Locate the cell with the specified text and output its (x, y) center coordinate. 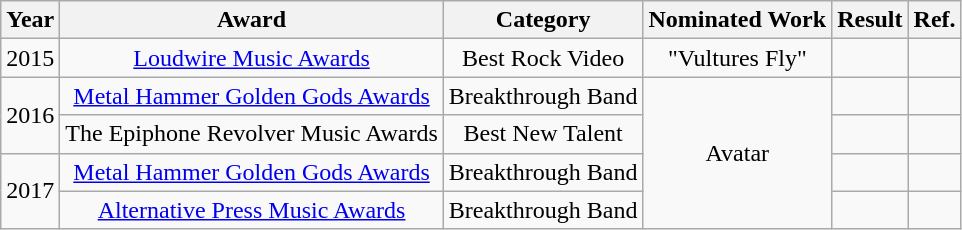
Alternative Press Music Awards (252, 210)
Loudwire Music Awards (252, 58)
Category (543, 20)
Year (30, 20)
2017 (30, 191)
Ref. (934, 20)
Avatar (738, 153)
2016 (30, 115)
Nominated Work (738, 20)
The Epiphone Revolver Music Awards (252, 134)
Award (252, 20)
2015 (30, 58)
"Vultures Fly" (738, 58)
Best New Talent (543, 134)
Best Rock Video (543, 58)
Result (870, 20)
